Search for the cell housing the specified text and yield its [x, y] center coordinate. 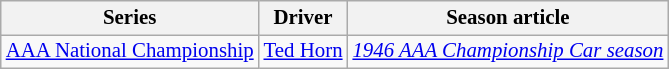
Ted Horn [304, 51]
AAA National Championship [130, 51]
Driver [304, 18]
1946 AAA Championship Car season [508, 51]
Series [130, 18]
Season article [508, 18]
